Output the [x, y] coordinate of the center of the cell containing the given text.  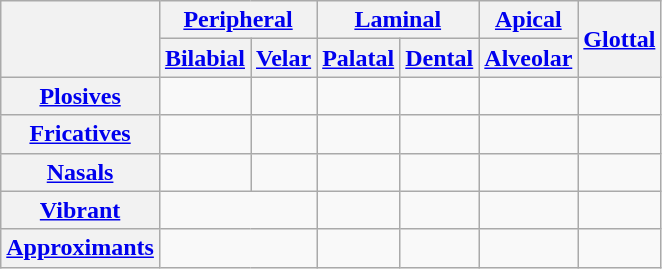
Palatal [358, 58]
Fricatives [80, 134]
Velar [283, 58]
Approximants [80, 248]
Peripheral [238, 20]
Alveolar [528, 58]
Dental [440, 58]
Vibrant [80, 210]
Laminal [398, 20]
Nasals [80, 172]
Bilabial [204, 58]
Apical [528, 20]
Glottal [620, 39]
Plosives [80, 96]
